Scan for the cell matching the given text and deliver its (x, y) coordinate at center. 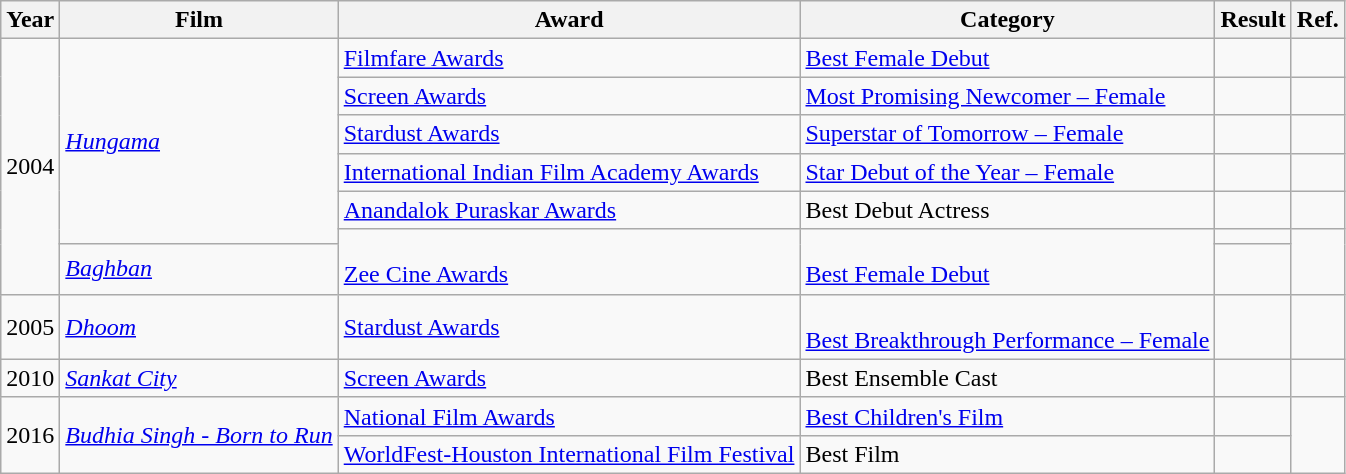
Hungama (199, 142)
Filmfare Awards (569, 58)
Sankat City (199, 378)
Most Promising Newcomer – Female (1008, 96)
Ref. (1318, 20)
Best Breakthrough Performance – Female (1008, 326)
Category (1008, 20)
Anandalok Puraskar Awards (569, 210)
Budhia Singh - Born to Run (199, 435)
Year (30, 20)
2005 (30, 326)
Best Film (1008, 454)
2016 (30, 435)
Superstar of Tomorrow – Female (1008, 134)
2004 (30, 166)
International Indian Film Academy Awards (569, 172)
Zee Cine Awards (569, 262)
Film (199, 20)
Best Ensemble Cast (1008, 378)
Result (1253, 20)
Dhoom (199, 326)
Best Debut Actress (1008, 210)
National Film Awards (569, 416)
Baghban (199, 269)
Award (569, 20)
Star Debut of the Year – Female (1008, 172)
WorldFest-Houston International Film Festival (569, 454)
Best Children's Film (1008, 416)
2010 (30, 378)
